Provide the (x, y) coordinate of the cell's center where the given text is located.  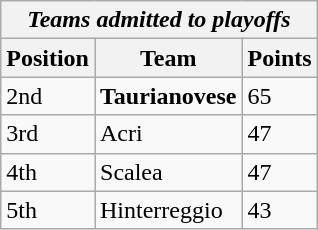
43 (280, 210)
Team (168, 58)
4th (48, 172)
65 (280, 96)
Acri (168, 134)
5th (48, 210)
Taurianovese (168, 96)
Scalea (168, 172)
Position (48, 58)
Teams admitted to playoffs (159, 20)
Points (280, 58)
3rd (48, 134)
2nd (48, 96)
Hinterreggio (168, 210)
